Identify which cell holds the provided text, then report its (x, y) central coordinate. 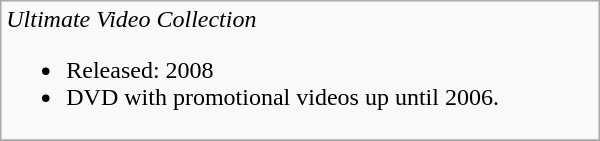
Ultimate Video CollectionReleased: 2008DVD with promotional videos up until 2006. (300, 71)
